Locate the cell with the specified text and output its [x, y] center coordinate. 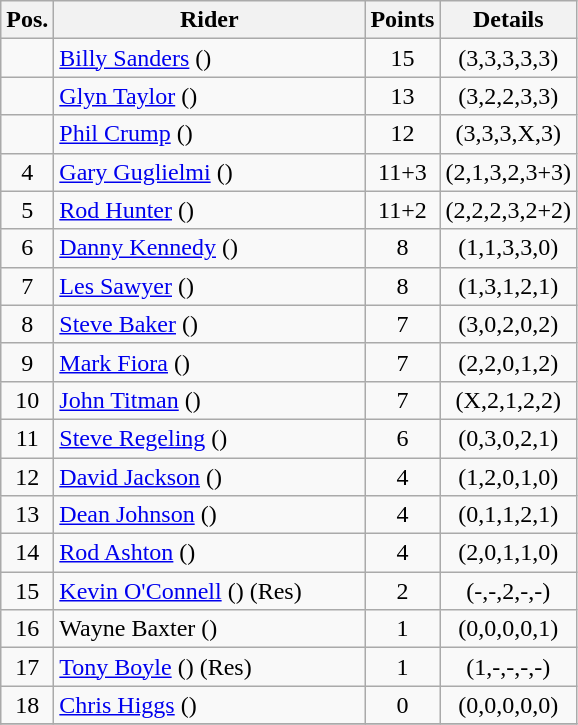
Details [508, 20]
Pos. [28, 20]
9 [28, 362]
Steve Regeling () [210, 438]
Les Sawyer () [210, 286]
(3,3,3,X,3) [508, 134]
11+3 [402, 172]
(3,3,3,3,3) [508, 58]
18 [28, 705]
10 [28, 400]
(1,3,1,2,1) [508, 286]
Phil Crump () [210, 134]
11 [28, 438]
16 [28, 629]
Wayne Baxter () [210, 629]
Rod Hunter () [210, 210]
John Titman () [210, 400]
(1,-,-,-,-) [508, 667]
(-,-,2,-,-) [508, 591]
Dean Johnson () [210, 515]
Kevin O'Connell () (Res) [210, 591]
Glyn Taylor () [210, 96]
Mark Fiora () [210, 362]
(1,2,0,1,0) [508, 477]
2 [402, 591]
5 [28, 210]
(3,0,2,0,2) [508, 324]
(2,2,0,1,2) [508, 362]
(0,0,0,0,0) [508, 705]
Rod Ashton () [210, 553]
14 [28, 553]
(2,2,2,3,2+2) [508, 210]
Tony Boyle () (Res) [210, 667]
David Jackson () [210, 477]
(0,1,1,2,1) [508, 515]
Points [402, 20]
(2,0,1,1,0) [508, 553]
11+2 [402, 210]
17 [28, 667]
(1,1,3,3,0) [508, 248]
Danny Kennedy () [210, 248]
0 [402, 705]
(2,1,3,2,3+3) [508, 172]
Billy Sanders () [210, 58]
(0,3,0,2,1) [508, 438]
Gary Guglielmi () [210, 172]
Rider [210, 20]
Steve Baker () [210, 324]
(X,2,1,2,2) [508, 400]
Chris Higgs () [210, 705]
(0,0,0,0,1) [508, 629]
(3,2,2,3,3) [508, 96]
